Locate the cell with the specified text and output its [X, Y] center coordinate. 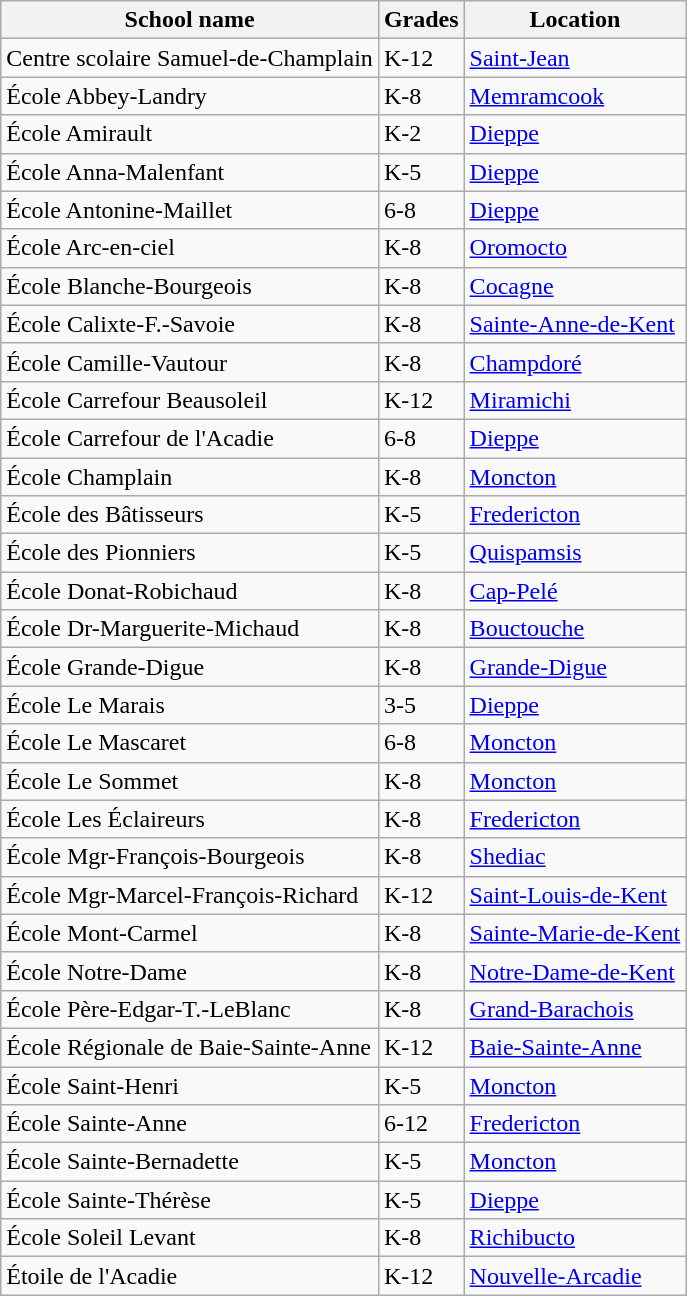
Cocagne [575, 286]
Centre scolaire Samuel-de-Champlain [190, 58]
École Mont-Carmel [190, 933]
K-2 [421, 134]
École Sainte-Thérèse [190, 1200]
École Soleil Levant [190, 1238]
École Amirault [190, 134]
Quispamsis [575, 553]
École Champlain [190, 477]
École Blanche-Bourgeois [190, 286]
École Dr-Marguerite-Michaud [190, 629]
Saint-Jean [575, 58]
Baie-Sainte-Anne [575, 1047]
École Camille-Vautour [190, 362]
École des Bâtisseurs [190, 515]
École Abbey-Landry [190, 96]
Shediac [575, 857]
École des Pionniers [190, 553]
Sainte-Anne-de-Kent [575, 324]
École Saint-Henri [190, 1085]
Grades [421, 20]
École Régionale de Baie-Sainte-Anne [190, 1047]
École Le Sommet [190, 781]
École Mgr-Marcel-François-Richard [190, 895]
École Les Éclaireurs [190, 819]
Nouvelle-Arcadie [575, 1276]
Cap-Pelé [575, 591]
École Notre-Dame [190, 971]
School name [190, 20]
Location [575, 20]
Oromocto [575, 248]
École Carrefour de l'Acadie [190, 438]
Memramcook [575, 96]
École Antonine-Maillet [190, 210]
École Sainte-Anne [190, 1124]
École Arc-en-ciel [190, 248]
Richibucto [575, 1238]
École Le Marais [190, 705]
Grande-Digue [575, 667]
École Calixte-F.-Savoie [190, 324]
6-12 [421, 1124]
Grand-Barachois [575, 1009]
Saint-Louis-de-Kent [575, 895]
École Père-Edgar-T.-LeBlanc [190, 1009]
Étoile de l'Acadie [190, 1276]
École Le Mascaret [190, 743]
École Grande-Digue [190, 667]
3-5 [421, 705]
Bouctouche [575, 629]
École Donat-Robichaud [190, 591]
Champdoré [575, 362]
Sainte-Marie-de-Kent [575, 933]
Miramichi [575, 400]
École Anna-Malenfant [190, 172]
École Carrefour Beausoleil [190, 400]
Notre-Dame-de-Kent [575, 971]
École Sainte-Bernadette [190, 1162]
École Mgr-François-Bourgeois [190, 857]
